Return the [X, Y] coordinate for the center point of the cell that contains the specified text.  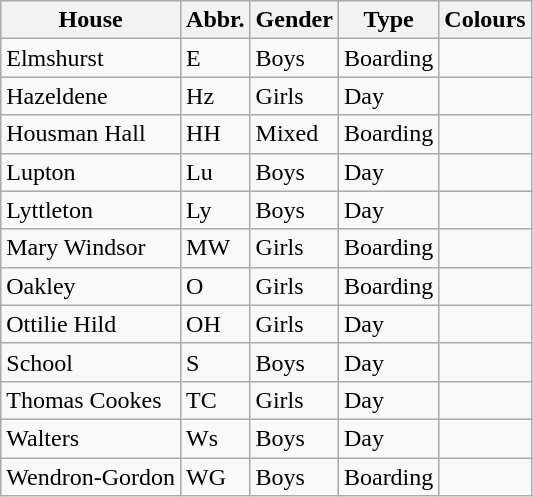
Ws [216, 438]
Lyttleton [91, 210]
Mixed [294, 134]
Abbr. [216, 20]
S [216, 362]
Housman Hall [91, 134]
HH [216, 134]
Type [388, 20]
Colours [485, 20]
OH [216, 324]
O [216, 286]
Ottilie Hild [91, 324]
Lu [216, 172]
Wendron-Gordon [91, 477]
Elmshurst [91, 58]
E [216, 58]
House [91, 20]
Mary Windsor [91, 248]
Gender [294, 20]
Hz [216, 96]
MW [216, 248]
Lupton [91, 172]
Walters [91, 438]
WG [216, 477]
Oakley [91, 286]
School [91, 362]
Ly [216, 210]
Hazeldene [91, 96]
TC [216, 400]
Thomas Cookes [91, 400]
